Output the [X, Y] coordinate of the center of the cell containing the given text.  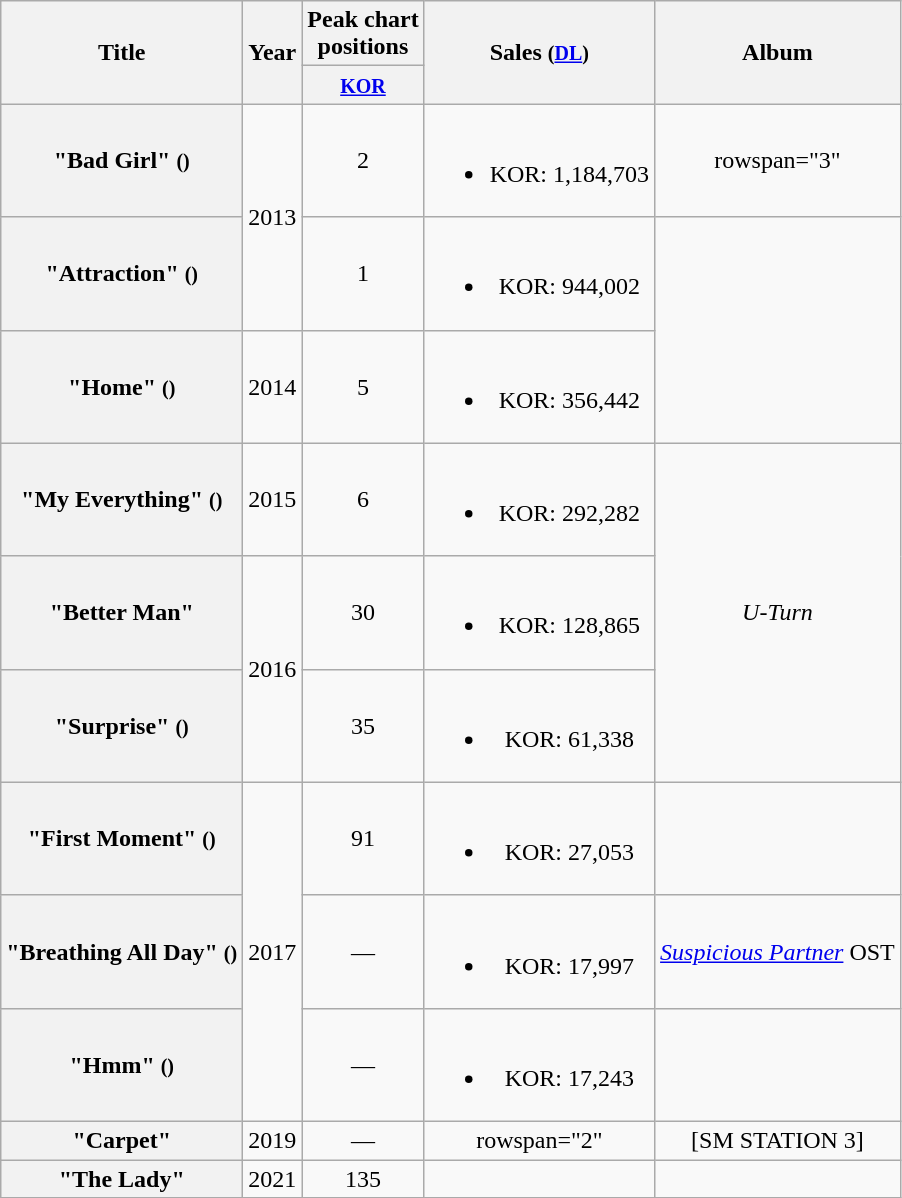
KOR: 27,053 [539, 838]
"The Lady" [122, 1179]
"My Everything" () [122, 500]
KOR: 1,184,703 [539, 160]
[SM STATION 3] [778, 1140]
KOR [363, 85]
"Attraction" () [122, 274]
1 [363, 274]
2017 [272, 952]
"Home" () [122, 386]
Title [122, 52]
rowspan="2" [539, 1140]
U-Turn [778, 612]
KOR: 17,997 [539, 952]
"First Moment" () [122, 838]
5 [363, 386]
KOR: 944,002 [539, 274]
KOR: 292,282 [539, 500]
KOR: 17,243 [539, 1064]
Album [778, 52]
2014 [272, 386]
30 [363, 612]
"Carpet" [122, 1140]
Peak chart positions [363, 34]
2013 [272, 217]
2016 [272, 669]
6 [363, 500]
KOR: 61,338 [539, 726]
35 [363, 726]
KOR: 128,865 [539, 612]
135 [363, 1179]
"Hmm" () [122, 1064]
Year [272, 52]
"Bad Girl" () [122, 160]
"Better Man" [122, 612]
KOR: 356,442 [539, 386]
2019 [272, 1140]
rowspan="3" [778, 160]
Sales (DL) [539, 52]
"Breathing All Day" () [122, 952]
Suspicious Partner OST [778, 952]
2 [363, 160]
"Surprise" () [122, 726]
2015 [272, 500]
2021 [272, 1179]
91 [363, 838]
